Locate the cell with the specified text and output its (X, Y) center coordinate. 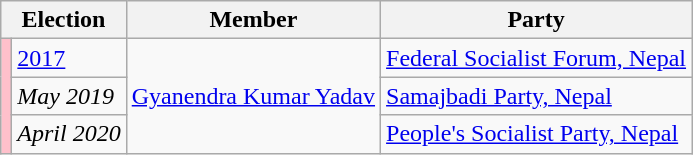
April 2020 (69, 134)
People's Socialist Party, Nepal (536, 134)
May 2019 (69, 96)
Member (253, 20)
Party (536, 20)
2017 (69, 58)
Federal Socialist Forum, Nepal (536, 58)
Election (64, 20)
Samajbadi Party, Nepal (536, 96)
Gyanendra Kumar Yadav (253, 96)
